For the text-containing cell, return its midpoint in [x, y] coordinate format. 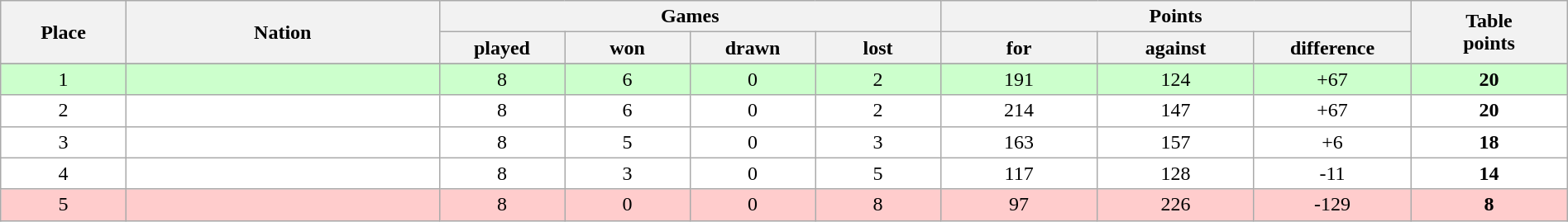
226 [1176, 205]
-129 [1331, 205]
128 [1176, 173]
won [628, 48]
drawn [753, 48]
against [1176, 48]
157 [1176, 142]
117 [1019, 173]
Nation [283, 32]
for [1019, 48]
difference [1331, 48]
163 [1019, 142]
played [502, 48]
lost [878, 48]
147 [1176, 111]
Points [1175, 17]
+6 [1331, 142]
14 [1489, 173]
Tablepoints [1489, 32]
191 [1019, 79]
-11 [1331, 173]
124 [1176, 79]
Games [690, 17]
18 [1489, 142]
214 [1019, 111]
4 [64, 173]
1 [64, 79]
Place [64, 32]
97 [1019, 205]
